Output the (x, y) coordinate of the center of the cell containing the given text.  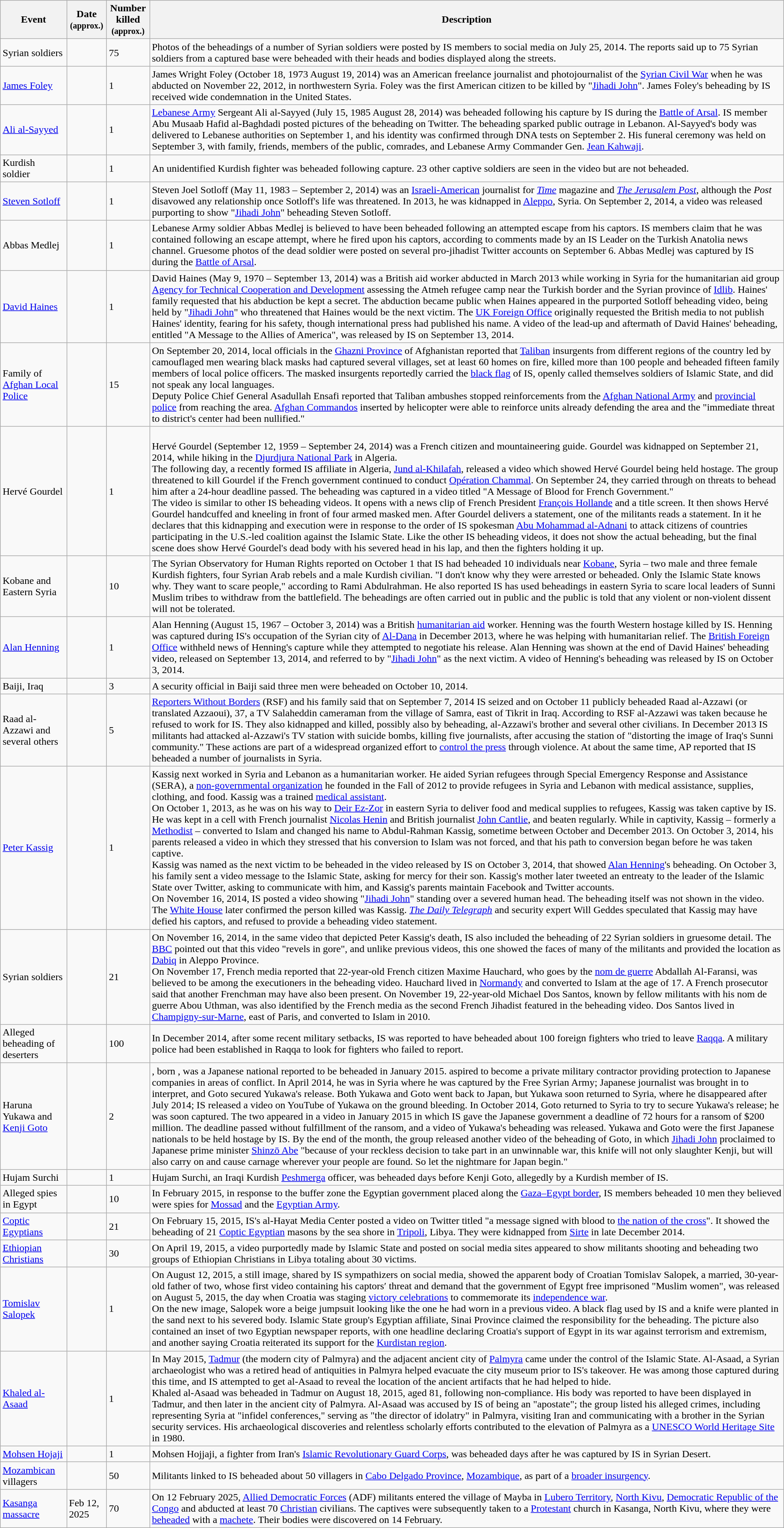
Number killed(approx.) (128, 20)
Mohsen Hojjaji, a fighter from Iran's Islamic Revolutionary Guard Corps, was beheaded days after he was captured by IS in Syrian Desert. (467, 1454)
Tomislav Salopek (34, 1309)
Abbas Medlej (34, 245)
70 (128, 1508)
2 (128, 1116)
Alan Henning (34, 647)
5 (128, 730)
Hervé Gourdel (34, 491)
Ali al-Sayyed (34, 130)
Baiji, Iraq (34, 686)
Kobane and Eastern Syria (34, 586)
Militants linked to IS beheaded about 50 villagers in Cabo Delgado Province, Mozambique, as part of a broader insurgency. (467, 1475)
100 (128, 1044)
Kurdish soldier (34, 168)
Hujam Surchi, an Iraqi Kurdish Peshmerga officer, was beheaded days before Kenji Goto, allegedly by a Kurdish member of IS. (467, 1177)
Event (34, 20)
Steven Sotloff (34, 201)
Raad al-Azzawi and several others (34, 730)
Mohsen Hojaji (34, 1454)
A security official in Baiji said three men were beheaded on October 10, 2014. (467, 686)
An unidentified Kurdish fighter was beheaded following capture. 23 other captive soldiers are seen in the video but are not beheaded. (467, 168)
15 (128, 385)
Peter Kassig (34, 848)
Coptic Egyptians (34, 1226)
Alleged beheading of deserters (34, 1044)
Alleged spies in Egypt (34, 1199)
Mozambican villagers (34, 1475)
Ethiopian Christians (34, 1253)
Feb 12, 2025 (86, 1508)
Date(approx.) (86, 20)
Description (467, 20)
50 (128, 1475)
David Haines (34, 307)
Khaled al-Asaad (34, 1398)
30 (128, 1253)
3 (128, 686)
Family of Afghan Local Police (34, 385)
James Foley (34, 85)
75 (128, 53)
Kasanga massacre (34, 1508)
Hujam Surchi (34, 1177)
Haruna Yukawa and Kenji Goto (34, 1116)
